Locate the cell with the specified text and output its (x, y) center coordinate. 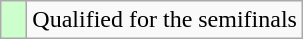
Qualified for the semifinals (165, 20)
